Pinpoint the cell where the given text exists, returning its (X, Y) midpoint coordinate. 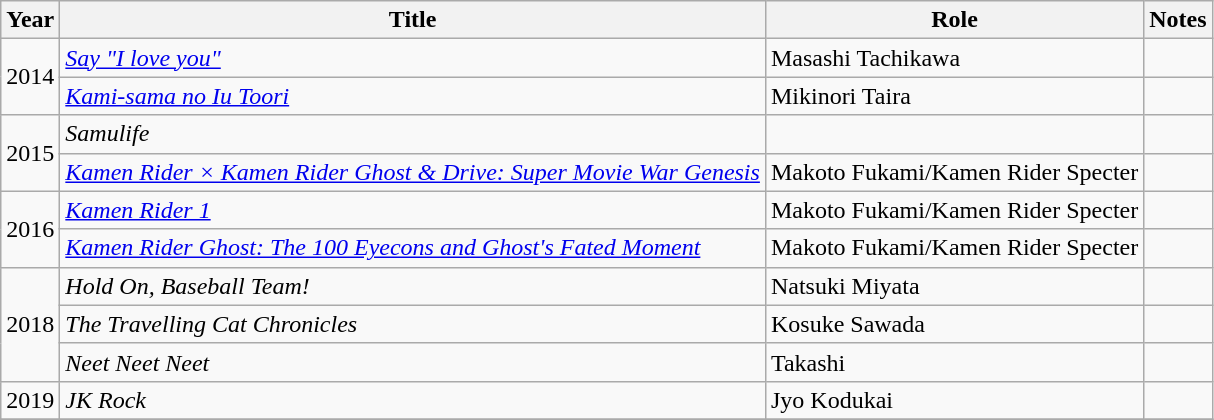
Notes (1178, 20)
Neet Neet Neet (413, 362)
JK Rock (413, 400)
Masashi Tachikawa (954, 58)
Kosuke Sawada (954, 324)
2018 (30, 324)
Kamen Rider 1 (413, 210)
Mikinori Taira (954, 96)
Year (30, 20)
2015 (30, 153)
Takashi (954, 362)
Natsuki Miyata (954, 286)
Kami-sama no Iu Toori (413, 96)
2016 (30, 229)
Kamen Rider Ghost: The 100 Eyecons and Ghost's Fated Moment (413, 248)
Hold On, Baseball Team! (413, 286)
Jyo Kodukai (954, 400)
2019 (30, 400)
Samulife (413, 134)
2014 (30, 77)
Kamen Rider × Kamen Rider Ghost & Drive: Super Movie War Genesis (413, 172)
Role (954, 20)
Title (413, 20)
Say "I love you" (413, 58)
The Travelling Cat Chronicles (413, 324)
